Find where the given text appears and provide that cell's center as [x, y] coordinate. 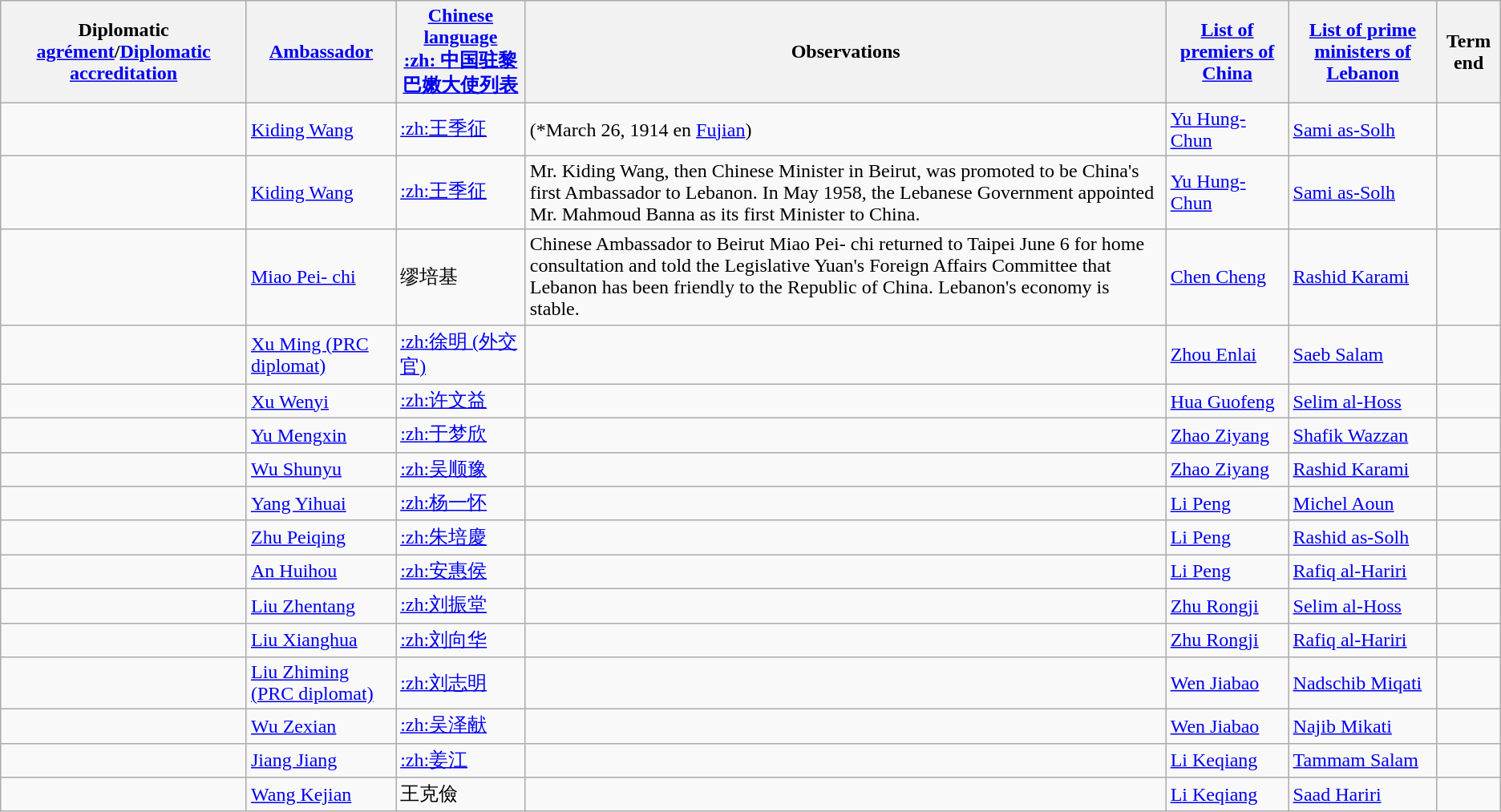
(*March 26, 1914 en Fujian) [845, 130]
Term end [1469, 52]
List of prime ministers of Lebanon [1363, 52]
:zh:刘志明 [461, 683]
Xu Ming (PRC diplomat) [321, 354]
Michel Aoun [1363, 503]
Chen Cheng [1227, 277]
Jiang Jiang [321, 760]
Wang Kejian [321, 795]
Chinese language:zh: 中国驻黎巴嫩大使列表 [461, 52]
Liu Zhentang [321, 606]
Zhu Peiqing [321, 537]
Observations [845, 52]
Xu Wenyi [321, 401]
Yu Mengxin [321, 436]
Najib Mikati [1363, 726]
王克儉 [461, 795]
:zh:杨一怀 [461, 503]
An Huihou [321, 572]
Miao Pei- chi [321, 277]
:zh:刘向华 [461, 640]
Hua Guofeng [1227, 401]
:zh:徐明 (外交官) [461, 354]
:zh:许文益 [461, 401]
:zh:吴泽献 [461, 726]
Saeb Salam [1363, 354]
:zh:吴顺豫 [461, 470]
:zh:刘振堂 [461, 606]
:zh:于梦欣 [461, 436]
Diplomatic agrément/Diplomatic accreditation [123, 52]
Shafik Wazzan [1363, 436]
Zhou Enlai [1227, 354]
缪培基 [461, 277]
Liu Xianghua [321, 640]
:zh:安惠侯 [461, 572]
Nadschib Miqati [1363, 683]
Wu Zexian [321, 726]
Liu Zhiming (PRC diplomat) [321, 683]
Ambassador [321, 52]
:zh:朱培慶 [461, 537]
Wu Shunyu [321, 470]
Rashid as-Solh [1363, 537]
Yang Yihuai [321, 503]
Tammam Salam [1363, 760]
:zh:姜江 [461, 760]
Saad Hariri [1363, 795]
List of premiers of China [1227, 52]
